Scan for the cell matching the given text and deliver its (x, y) coordinate at center. 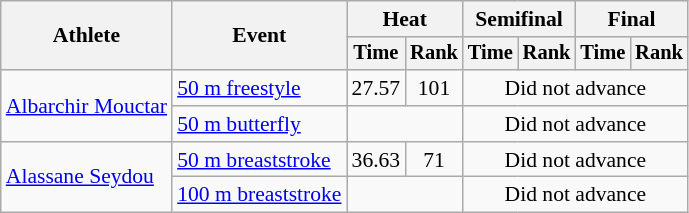
Event (259, 36)
Athlete (86, 36)
Heat (405, 19)
50 m freestyle (259, 88)
101 (434, 88)
36.63 (376, 160)
71 (434, 160)
100 m breaststroke (259, 195)
Final (631, 19)
50 m butterfly (259, 124)
27.57 (376, 88)
Semifinal (519, 19)
50 m breaststroke (259, 160)
Alassane Seydou (86, 178)
Albarchir Mouctar (86, 106)
